Find where the given text appears and provide that cell's center as [x, y] coordinate. 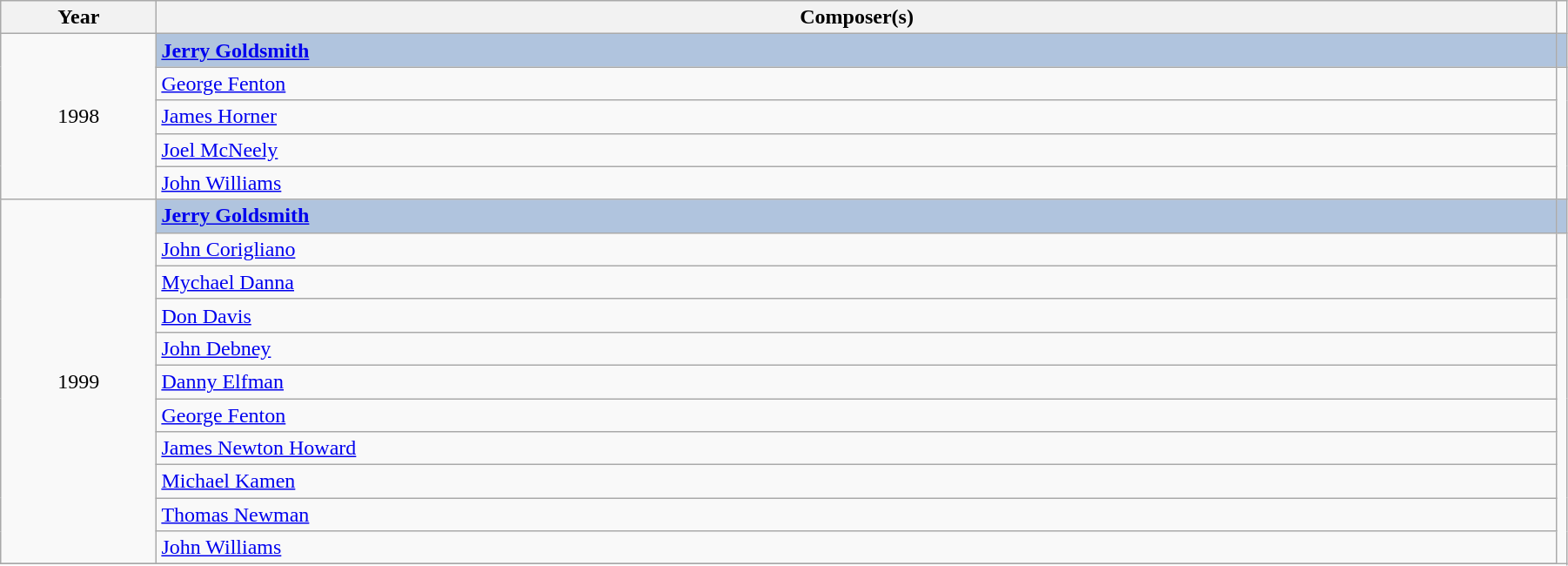
James Newton Howard [857, 448]
James Horner [857, 117]
John Debney [857, 348]
John Corigliano [857, 249]
Composer(s) [857, 17]
1998 [78, 117]
Don Davis [857, 315]
Thomas Newman [857, 515]
Michael Kamen [857, 482]
1999 [78, 381]
Danny Elfman [857, 381]
Year [78, 17]
Joel McNeely [857, 150]
Mychael Danna [857, 282]
